Output the [x, y] coordinate of the center of the cell containing the given text.  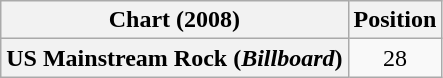
28 [395, 58]
Chart (2008) [174, 20]
Position [395, 20]
US Mainstream Rock (Billboard) [174, 58]
